Detect which cell encompasses the target text, then output its [x, y] center coordinate. 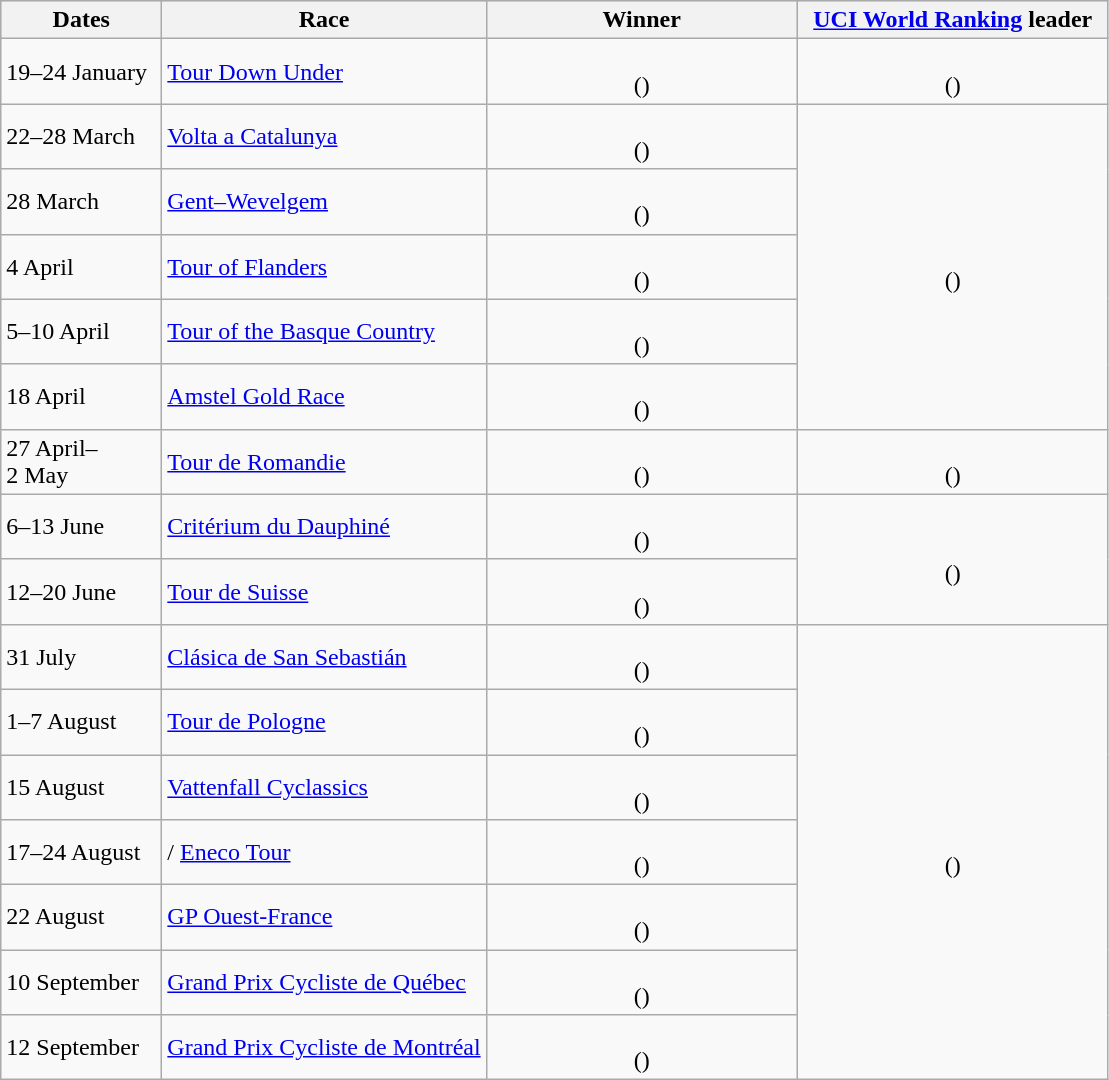
UCI World Ranking leader [952, 20]
GP Ouest-France [324, 918]
18 April [82, 396]
Tour of the Basque Country [324, 332]
31 July [82, 656]
Clásica de San Sebastián [324, 656]
Critérium du Dauphiné [324, 526]
22 August [82, 918]
10 September [82, 982]
Volta a Catalunya [324, 136]
Tour de Suisse [324, 592]
Gent–Wevelgem [324, 202]
Tour Down Under [324, 72]
Grand Prix Cycliste de Montréal [324, 1048]
Tour de Pologne [324, 722]
4 April [82, 266]
12–20 June [82, 592]
15 August [82, 786]
Tour of Flanders [324, 266]
5–10 April [82, 332]
Dates [82, 20]
28 March [82, 202]
Winner [642, 20]
27 April–2 May [82, 462]
17–24 August [82, 852]
6–13 June [82, 526]
Tour de Romandie [324, 462]
Vattenfall Cyclassics [324, 786]
/ Eneco Tour [324, 852]
Race [324, 20]
22–28 March [82, 136]
Grand Prix Cycliste de Québec [324, 982]
19–24 January [82, 72]
1–7 August [82, 722]
Amstel Gold Race [324, 396]
12 September [82, 1048]
